Return [X, Y] of the center of cell containing provided text 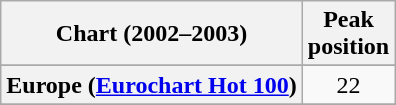
Europe (Eurochart Hot 100) [152, 85]
Chart (2002–2003) [152, 34]
Peakposition [348, 34]
22 [348, 85]
